Search for the cell housing the specified text and yield its (X, Y) center coordinate. 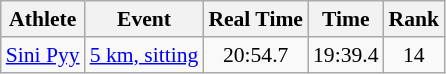
19:39.4 (346, 55)
Athlete (43, 19)
5 km, sitting (144, 55)
20:54.7 (256, 55)
Real Time (256, 19)
Event (144, 19)
Sini Pyy (43, 55)
Time (346, 19)
Rank (414, 19)
14 (414, 55)
